Capture the cell that displays the provided text and extract its (X, Y) central coordinate. 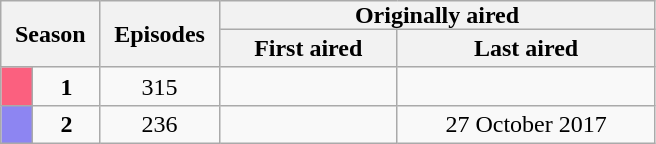
236 (160, 124)
27 October 2017 (526, 124)
315 (160, 86)
Last aired (526, 48)
Season (50, 34)
First aired (308, 48)
1 (66, 86)
2 (66, 124)
Episodes (160, 34)
Originally aired (437, 15)
